Return (x, y) of the center of cell containing provided text 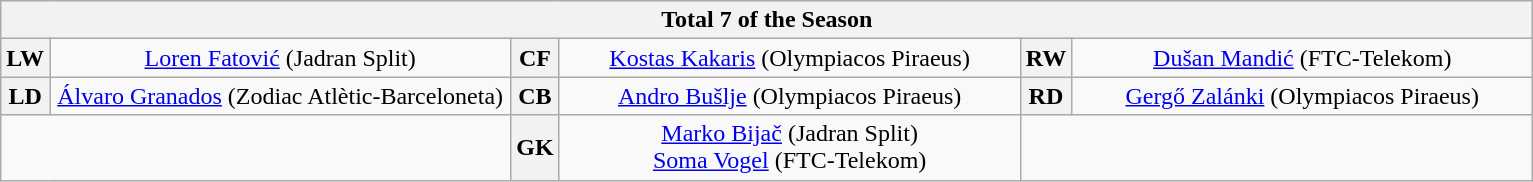
Kostas Kakaris (Olympiacos Piraeus) (790, 58)
Gergő Zalánki (Olympiacos Piraeus) (1302, 96)
GK (535, 148)
CF (535, 58)
Álvaro Granados (Zodiac Atlètic-Barceloneta) (280, 96)
RW (1046, 58)
LD (26, 96)
Andro Bušlje (Olympiacos Piraeus) (790, 96)
LW (26, 58)
Loren Fatović (Jadran Split) (280, 58)
Marko Bijač (Jadran Split) Soma Vogel (FTC-Telekom) (790, 148)
CB (535, 96)
Total 7 of the Season (767, 20)
Dušan Mandić (FTC-Telekom) (1302, 58)
RD (1046, 96)
